Search for the cell housing the specified text and yield its [x, y] center coordinate. 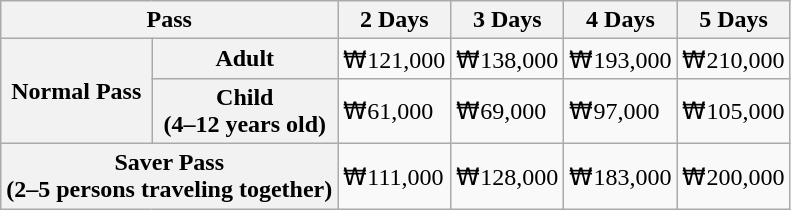
₩210,000 [734, 59]
₩105,000 [734, 110]
₩183,000 [620, 176]
₩111,000 [394, 176]
Pass [170, 20]
3 Days [508, 20]
₩200,000 [734, 176]
Saver Pass(2–5 persons traveling together) [170, 176]
₩61,000 [394, 110]
₩128,000 [508, 176]
2 Days [394, 20]
₩193,000 [620, 59]
5 Days [734, 20]
Adult [245, 59]
₩69,000 [508, 110]
₩97,000 [620, 110]
₩121,000 [394, 59]
₩138,000 [508, 59]
Child(4–12 years old) [245, 110]
4 Days [620, 20]
Normal Pass [76, 92]
